Return (x, y) of the center of cell containing provided text 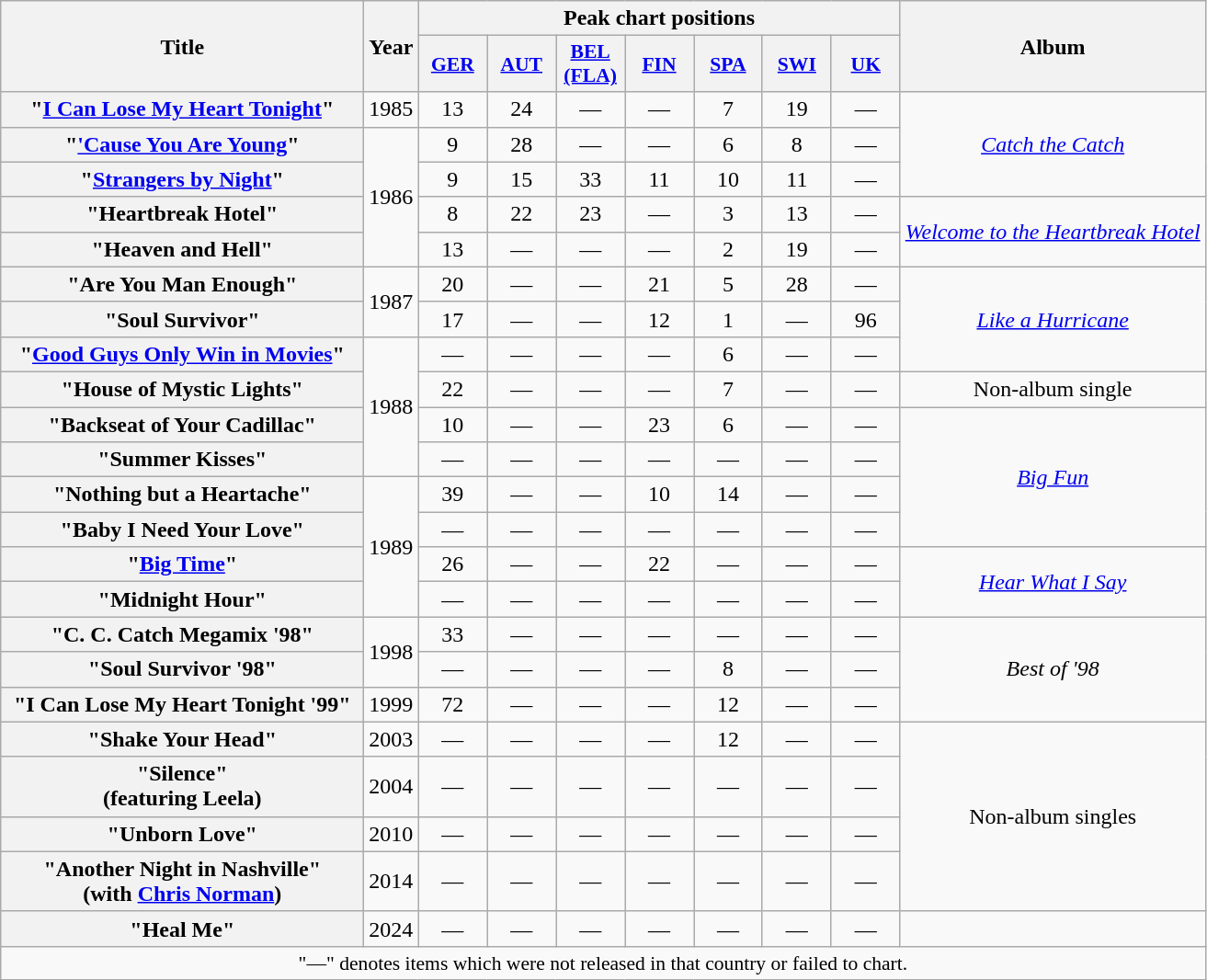
"Nothing but a Heartache" (182, 495)
1986 (392, 197)
"Strangers by Night" (182, 179)
Album (1053, 46)
1988 (392, 406)
1999 (392, 704)
96 (866, 319)
UK (866, 64)
24 (522, 109)
"Another Night in Nashville"(with Chris Norman) (182, 881)
"Silence" (featuring Leela) (182, 787)
Welcome to the Heartbreak Hotel (1053, 232)
Peak chart positions (659, 18)
"Good Guys Only Win in Movies" (182, 354)
"I Can Lose My Heart Tonight" (182, 109)
2003 (392, 739)
"Heaven and Hell" (182, 249)
14 (728, 495)
21 (660, 284)
FIN (660, 64)
"I Can Lose My Heart Tonight '99" (182, 704)
"Baby I Need Your Love" (182, 530)
"House of Mystic Lights" (182, 389)
GER (452, 64)
"Summer Kisses" (182, 460)
SWI (796, 64)
"Unborn Love" (182, 834)
Non-album single (1053, 389)
1985 (392, 109)
Title (182, 46)
15 (522, 179)
26 (452, 564)
BEL (FLA) (590, 64)
1987 (392, 302)
"Heartbreak Hotel" (182, 214)
SPA (728, 64)
1 (728, 319)
"Midnight Hour" (182, 599)
"C. C. Catch Megamix '98" (182, 634)
"Backseat of Your Cadillac" (182, 424)
"Are You Man Enough" (182, 284)
39 (452, 495)
"Soul Survivor '98" (182, 669)
"Heal Me" (182, 929)
3 (728, 214)
5 (728, 284)
"'Cause You Are Young" (182, 144)
72 (452, 704)
Big Fun (1053, 476)
Year (392, 46)
Catch the Catch (1053, 144)
1998 (392, 652)
"Big Time" (182, 564)
1989 (392, 547)
Hear What I Say (1053, 582)
2024 (392, 929)
17 (452, 319)
2 (728, 249)
2010 (392, 834)
AUT (522, 64)
2014 (392, 881)
Best of '98 (1053, 669)
Like a Hurricane (1053, 319)
Non-album singles (1053, 816)
"Soul Survivor" (182, 319)
"Shake Your Head" (182, 739)
"—" denotes items which were not released in that country or failed to chart. (603, 963)
2004 (392, 787)
20 (452, 284)
